Return the [X, Y] coordinate for the center point of the cell that contains the specified text.  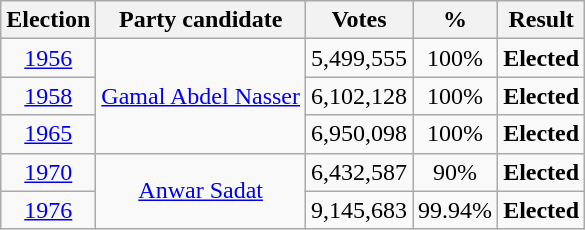
Result [542, 20]
Anwar Sadat [201, 191]
1958 [48, 96]
1956 [48, 58]
6,950,098 [358, 134]
% [456, 20]
1970 [48, 172]
Votes [358, 20]
6,432,587 [358, 172]
99.94% [456, 210]
Party candidate [201, 20]
90% [456, 172]
Gamal Abdel Nasser [201, 96]
6,102,128 [358, 96]
1976 [48, 210]
9,145,683 [358, 210]
1965 [48, 134]
Election [48, 20]
5,499,555 [358, 58]
